For the text-containing cell, return its midpoint in (x, y) coordinate format. 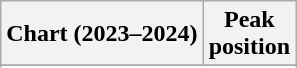
Peakposition (249, 34)
Chart (2023–2024) (102, 34)
